From the cell containing the given text, extract its center point as [X, Y] coordinate. 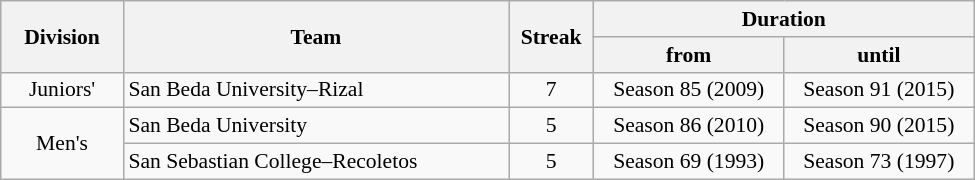
Duration [784, 19]
Division [62, 36]
from [689, 55]
Streak [550, 36]
7 [550, 90]
San Sebastian College–Recoletos [316, 162]
Season 85 (2009) [689, 90]
Season 69 (1993) [689, 162]
San Beda University–Rizal [316, 90]
Juniors' [62, 90]
Men's [62, 144]
San Beda University [316, 126]
Team [316, 36]
Season 86 (2010) [689, 126]
Season 90 (2015) [879, 126]
Season 91 (2015) [879, 90]
Season 73 (1997) [879, 162]
until [879, 55]
